Return the [X, Y] coordinate for the center point of the cell that contains the specified text.  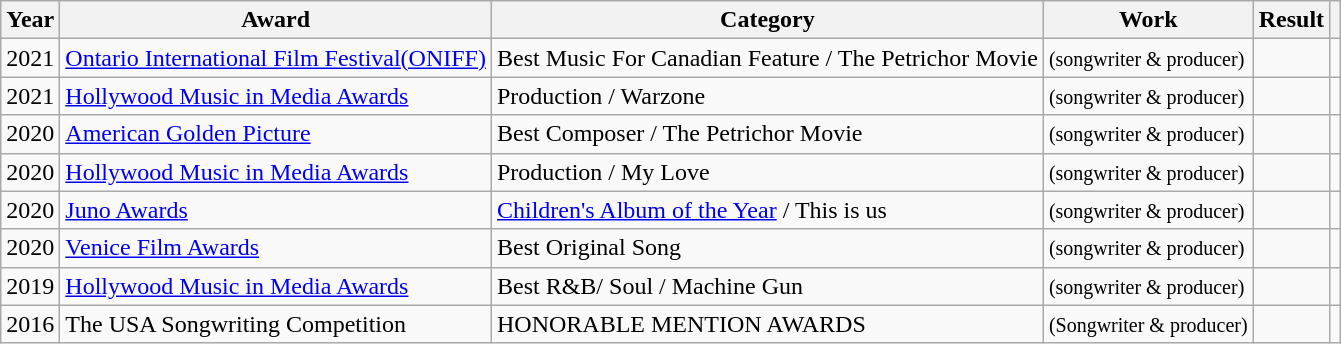
Best R&B/ Soul / Machine Gun [767, 286]
Best Music For Canadian Feature / The Petrichor Movie [767, 58]
Award [276, 20]
Ontario International Film Festival(ONIFF) [276, 58]
Work [1148, 20]
Best Composer / The Petrichor Movie [767, 134]
Children's Album of the Year / This is us [767, 210]
Year [30, 20]
American Golden Picture [276, 134]
Result [1291, 20]
HONORABLE MENTION AWARDS [767, 324]
2016 [30, 324]
2019 [30, 286]
Best Original Song [767, 248]
Juno Awards [276, 210]
Production / Warzone [767, 96]
Category [767, 20]
Production / My Love [767, 172]
(Songwriter & producer) [1148, 324]
Venice Film Awards [276, 248]
The USA Songwriting Competition [276, 324]
